Find where the given text appears and provide that cell's center as (X, Y) coordinate. 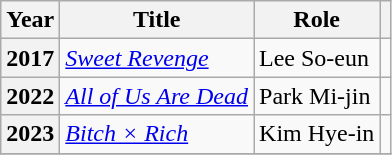
Park Mi-jin (317, 96)
Kim Hye-in (317, 134)
Title (157, 20)
2022 (30, 96)
Sweet Revenge (157, 58)
Bitch × Rich (157, 134)
All of Us Are Dead (157, 96)
2017 (30, 58)
Year (30, 20)
Lee So-eun (317, 58)
2023 (30, 134)
Role (317, 20)
